For the text-containing cell, return its midpoint in [x, y] coordinate format. 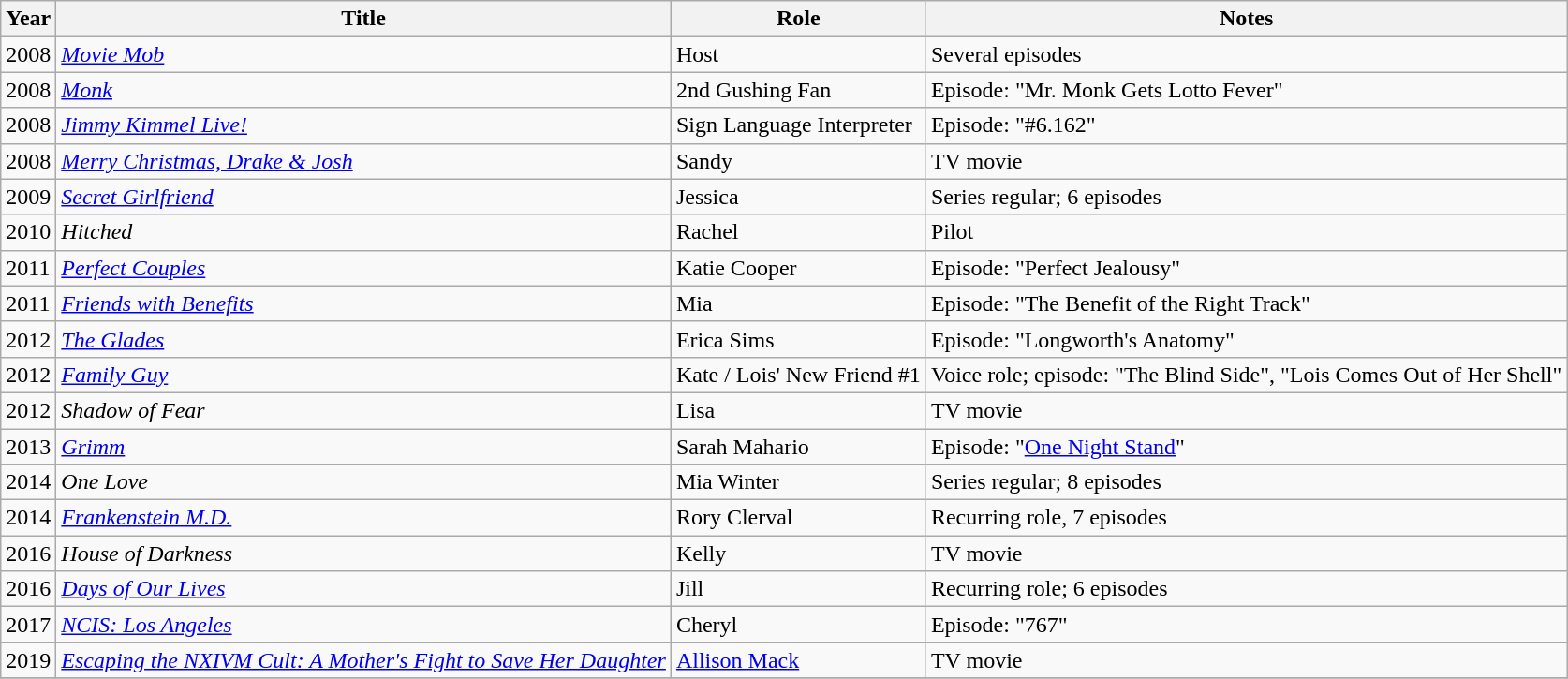
Episode: "767" [1246, 625]
Episode: "The Benefit of the Right Track" [1246, 303]
Episode: "Longworth's Anatomy" [1246, 339]
Lisa [798, 410]
Movie Mob [363, 54]
Episode: "Perfect Jealousy" [1246, 268]
Erica Sims [798, 339]
NCIS: Los Angeles [363, 625]
Role [798, 19]
Perfect Couples [363, 268]
Series regular; 6 episodes [1246, 197]
2010 [28, 232]
Recurring role; 6 episodes [1246, 589]
One Love [363, 482]
Several episodes [1246, 54]
Mia Winter [798, 482]
Frankenstein M.D. [363, 518]
Host [798, 54]
Jessica [798, 197]
Mia [798, 303]
Title [363, 19]
Grimm [363, 447]
2019 [28, 660]
Friends with Benefits [363, 303]
Sandy [798, 161]
Episode: "One Night Stand" [1246, 447]
2nd Gushing Fan [798, 90]
Year [28, 19]
Jimmy Kimmel Live! [363, 125]
Sign Language Interpreter [798, 125]
Secret Girlfriend [363, 197]
Recurring role, 7 episodes [1246, 518]
House of Darkness [363, 554]
Merry Christmas, Drake & Josh [363, 161]
Shadow of Fear [363, 410]
Sarah Mahario [798, 447]
Notes [1246, 19]
Rachel [798, 232]
Pilot [1246, 232]
Escaping the NXIVM Cult: A Mother's Fight to Save Her Daughter [363, 660]
Allison Mack [798, 660]
Hitched [363, 232]
Rory Clerval [798, 518]
Days of Our Lives [363, 589]
Episode: "Mr. Monk Gets Lotto Fever" [1246, 90]
Monk [363, 90]
Series regular; 8 episodes [1246, 482]
2013 [28, 447]
The Glades [363, 339]
Family Guy [363, 375]
Katie Cooper [798, 268]
Kate / Lois' New Friend #1 [798, 375]
2009 [28, 197]
Cheryl [798, 625]
Jill [798, 589]
2017 [28, 625]
Episode: "#6.162" [1246, 125]
Voice role; episode: "The Blind Side", "Lois Comes Out of Her Shell" [1246, 375]
Kelly [798, 554]
